Return (x, y) of the center of cell containing provided text 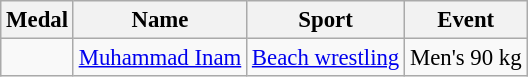
Name (160, 20)
Beach wrestling (326, 58)
Sport (326, 20)
Event (466, 20)
Muhammad Inam (160, 58)
Medal (38, 20)
Men's 90 kg (466, 58)
